Identify which cell holds the provided text, then report its (x, y) central coordinate. 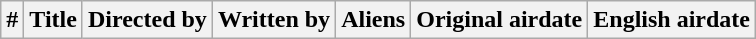
Original airdate (500, 20)
# (12, 20)
Directed by (147, 20)
Title (54, 20)
English airdate (672, 20)
Aliens (374, 20)
Written by (274, 20)
